From the cell containing the given text, extract its center point as [X, Y] coordinate. 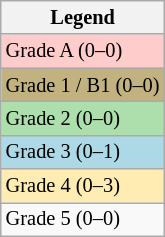
Grade 4 (0–3) [83, 186]
Grade 2 (0–0) [83, 118]
Grade 3 (0–1) [83, 152]
Grade A (0–0) [83, 51]
Grade 1 / B1 (0–0) [83, 85]
Legend [83, 17]
Grade 5 (0–0) [83, 219]
